Capture the cell that displays the provided text and extract its [x, y] central coordinate. 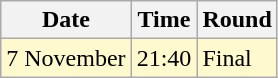
Date [66, 20]
7 November [66, 58]
Final [237, 58]
Time [164, 20]
Round [237, 20]
21:40 [164, 58]
